Determine the (X, Y) coordinate at the center of the cell enclosing the given text.  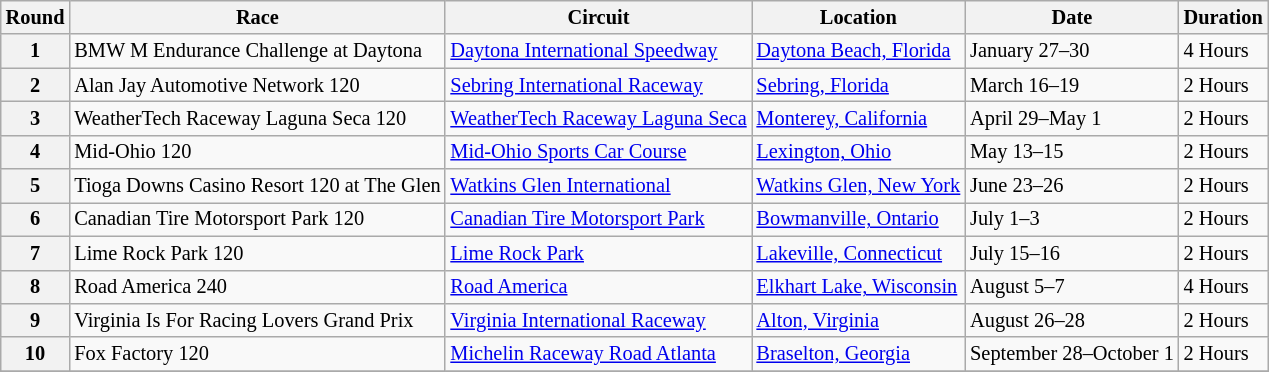
July 15–16 (1072, 253)
Canadian Tire Motorsport Park (598, 219)
Fox Factory 120 (257, 354)
Elkhart Lake, Wisconsin (859, 287)
Lexington, Ohio (859, 152)
Bowmanville, Ontario (859, 219)
March 16–19 (1072, 85)
Virginia International Raceway (598, 320)
10 (36, 354)
Lakeville, Connecticut (859, 253)
Road America 240 (257, 287)
6 (36, 219)
Canadian Tire Motorsport Park 120 (257, 219)
Monterey, California (859, 118)
Alan Jay Automotive Network 120 (257, 85)
July 1–3 (1072, 219)
3 (36, 118)
August 5–7 (1072, 287)
Tioga Downs Casino Resort 120 at The Glen (257, 186)
Date (1072, 17)
August 26–28 (1072, 320)
9 (36, 320)
June 23–26 (1072, 186)
Duration (1224, 17)
May 13–15 (1072, 152)
8 (36, 287)
Lime Rock Park 120 (257, 253)
April 29–May 1 (1072, 118)
Braselton, Georgia (859, 354)
January 27–30 (1072, 51)
BMW M Endurance Challenge at Daytona (257, 51)
Sebring, Florida (859, 85)
Race (257, 17)
Daytona Beach, Florida (859, 51)
Mid-Ohio 120 (257, 152)
Round (36, 17)
2 (36, 85)
WeatherTech Raceway Laguna Seca (598, 118)
Watkins Glen International (598, 186)
1 (36, 51)
Michelin Raceway Road Atlanta (598, 354)
Watkins Glen, New York (859, 186)
September 28–October 1 (1072, 354)
WeatherTech Raceway Laguna Seca 120 (257, 118)
Mid-Ohio Sports Car Course (598, 152)
Alton, Virginia (859, 320)
Virginia Is For Racing Lovers Grand Prix (257, 320)
4 (36, 152)
Sebring International Raceway (598, 85)
Location (859, 17)
7 (36, 253)
Circuit (598, 17)
Daytona International Speedway (598, 51)
5 (36, 186)
Road America (598, 287)
Lime Rock Park (598, 253)
